Capture the cell that displays the provided text and extract its (x, y) central coordinate. 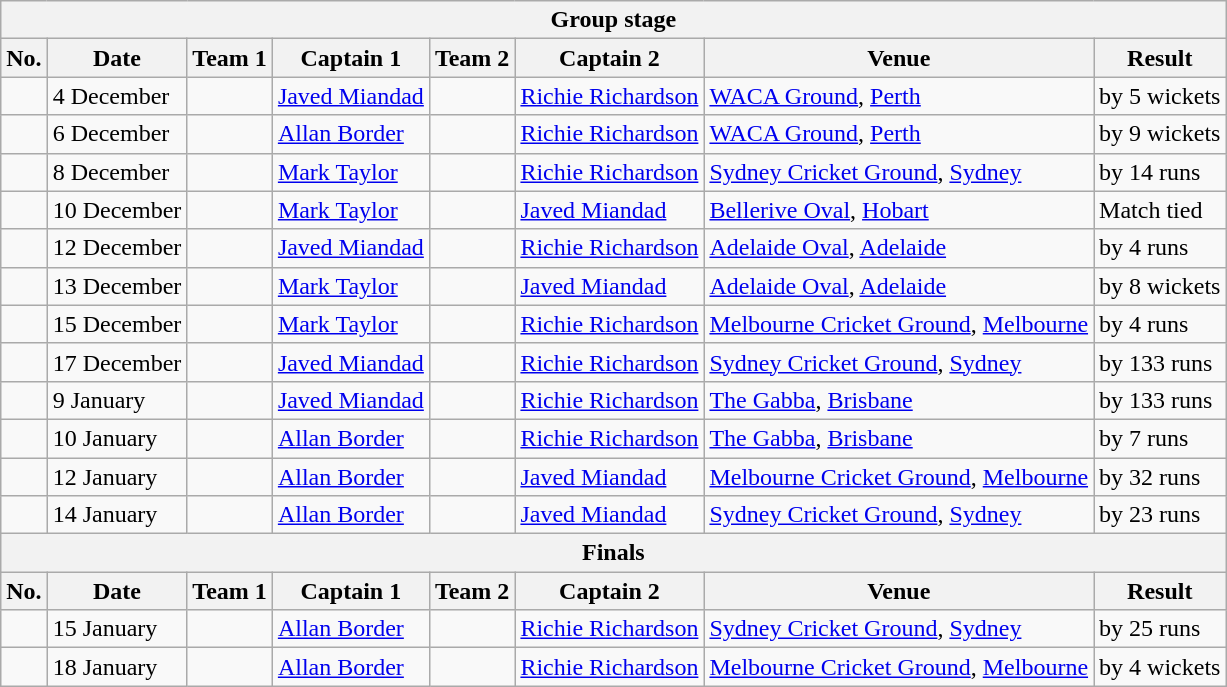
Match tied (1160, 210)
by 23 runs (1160, 515)
by 14 runs (1160, 172)
by 8 wickets (1160, 286)
by 4 wickets (1160, 667)
Finals (614, 553)
15 January (117, 629)
10 December (117, 210)
14 January (117, 515)
12 January (117, 477)
by 5 wickets (1160, 96)
6 December (117, 134)
by 7 runs (1160, 438)
13 December (117, 286)
by 9 wickets (1160, 134)
15 December (117, 324)
by 25 runs (1160, 629)
12 December (117, 248)
9 January (117, 400)
17 December (117, 362)
by 32 runs (1160, 477)
Bellerive Oval, Hobart (899, 210)
8 December (117, 172)
Group stage (614, 20)
10 January (117, 438)
18 January (117, 667)
4 December (117, 96)
